From the cell containing the given text, extract its center point as (x, y) coordinate. 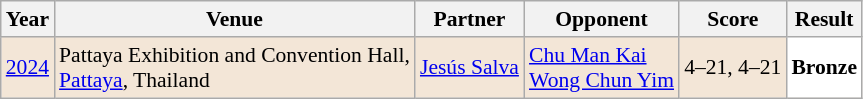
Jesús Salva (470, 68)
Result (824, 19)
Pattaya Exhibition and Convention Hall,Pattaya, Thailand (234, 68)
4–21, 4–21 (732, 68)
Year (28, 19)
Partner (470, 19)
Chu Man Kai Wong Chun Yim (602, 68)
Score (732, 19)
2024 (28, 68)
Venue (234, 19)
Opponent (602, 19)
Bronze (824, 68)
